Return (x, y) of the center of cell containing provided text 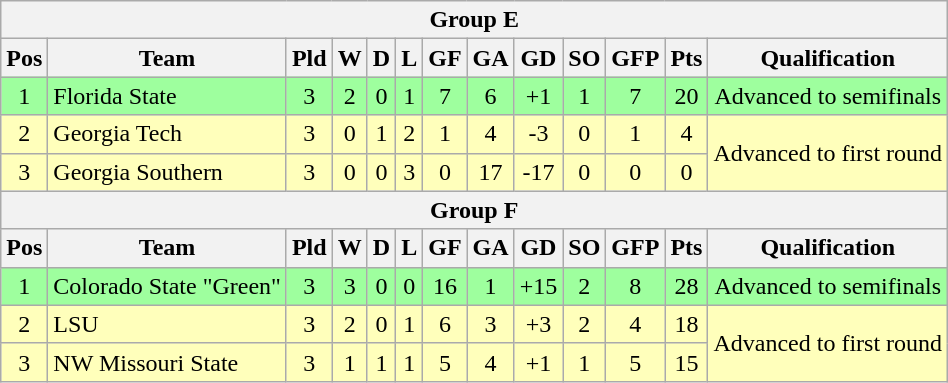
16 (445, 286)
+15 (538, 286)
Georgia Southern (168, 172)
28 (686, 286)
20 (686, 96)
-3 (538, 134)
8 (636, 286)
+3 (538, 324)
Georgia Tech (168, 134)
17 (490, 172)
15 (686, 362)
LSU (168, 324)
-17 (538, 172)
Florida State (168, 96)
Colorado State "Green" (168, 286)
Group E (474, 20)
NW Missouri State (168, 362)
18 (686, 324)
Group F (474, 210)
